Search for the cell housing the specified text and yield its [X, Y] center coordinate. 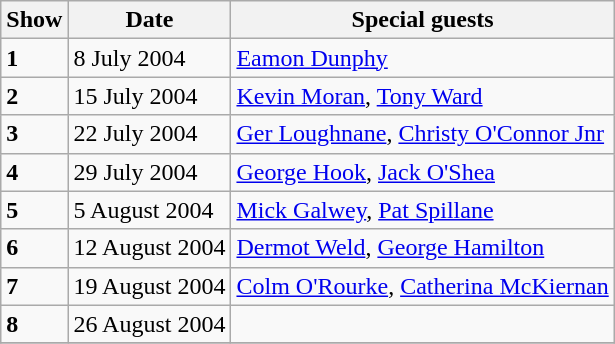
6 [34, 248]
3 [34, 134]
Mick Galwey, Pat Spillane [422, 210]
5 August 2004 [150, 210]
22 July 2004 [150, 134]
Eamon Dunphy [422, 58]
George Hook, Jack O'Shea [422, 172]
8 July 2004 [150, 58]
12 August 2004 [150, 248]
15 July 2004 [150, 96]
Date [150, 20]
Dermot Weld, George Hamilton [422, 248]
8 [34, 324]
Kevin Moran, Tony Ward [422, 96]
Colm O'Rourke, Catherina McKiernan [422, 286]
5 [34, 210]
29 July 2004 [150, 172]
26 August 2004 [150, 324]
2 [34, 96]
7 [34, 286]
4 [34, 172]
1 [34, 58]
Show [34, 20]
19 August 2004 [150, 286]
Special guests [422, 20]
Ger Loughnane, Christy O'Connor Jnr [422, 134]
